Scan for the cell matching the given text and deliver its [X, Y] coordinate at center. 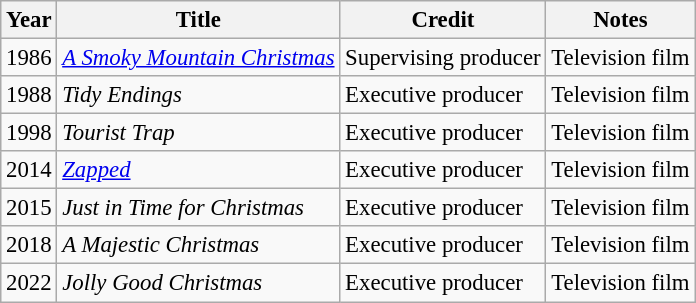
2014 [29, 170]
A Majestic Christmas [198, 245]
Tidy Endings [198, 95]
Notes [620, 20]
2018 [29, 245]
Tourist Trap [198, 133]
Year [29, 20]
Just in Time for Christmas [198, 208]
Credit [443, 20]
A Smoky Mountain Christmas [198, 58]
Supervising producer [443, 58]
Jolly Good Christmas [198, 283]
1986 [29, 58]
2022 [29, 283]
1988 [29, 95]
Zapped [198, 170]
1998 [29, 133]
2015 [29, 208]
Title [198, 20]
